Pinpoint the cell where the given text exists, returning its (x, y) midpoint coordinate. 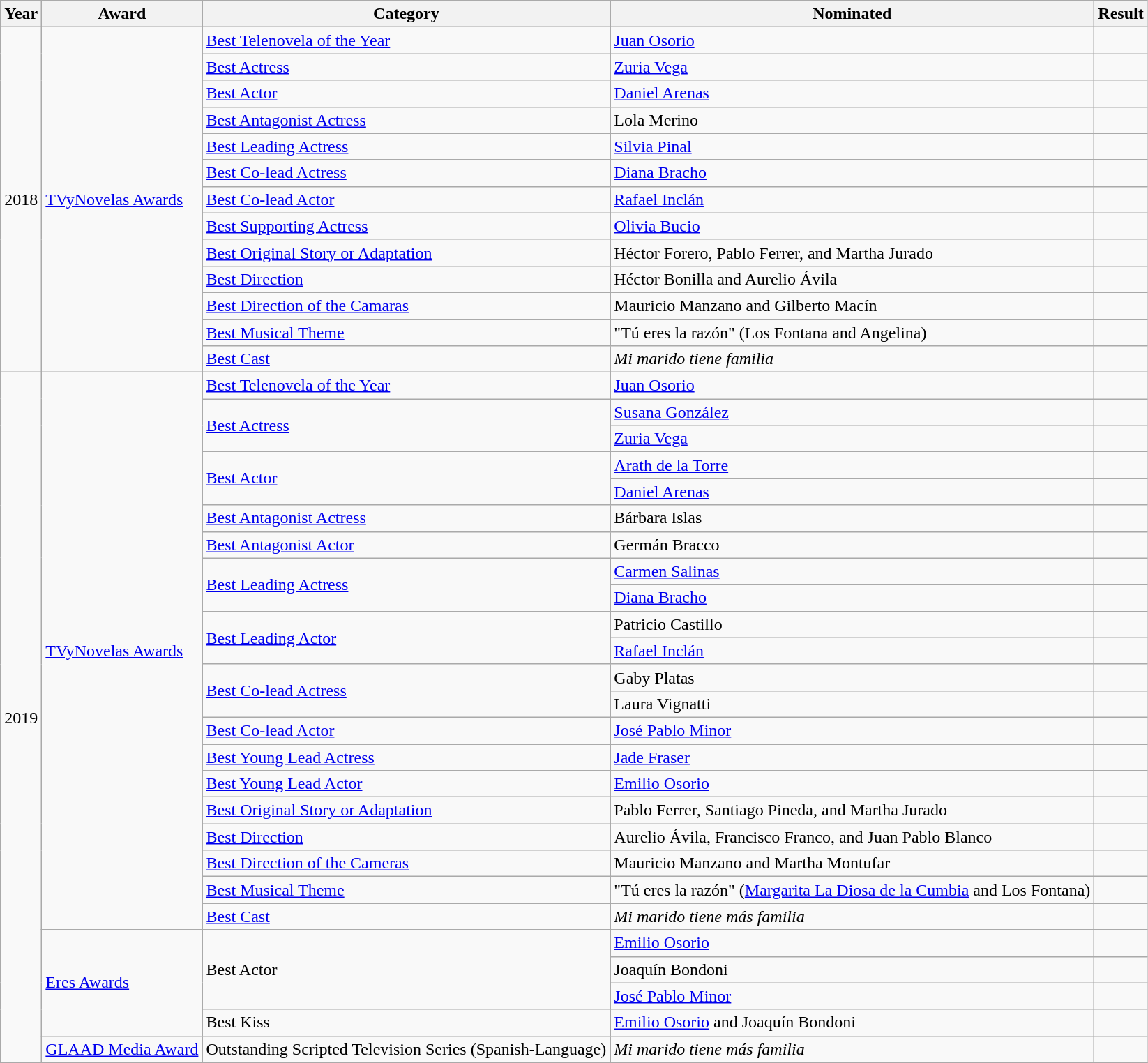
Jade Fraser (852, 757)
Best Leading Actor (406, 638)
Emilio Osorio and Joaquín Bondoni (852, 1023)
Héctor Forero, Pablo Ferrer, and Martha Jurado (852, 252)
GLAAD Media Award (122, 1049)
Patricio Castillo (852, 624)
Olivia Bucio (852, 226)
Mauricio Manzano and Gilberto Macín (852, 306)
Susana González (852, 412)
Aurelio Ávila, Francisco Franco, and Juan Pablo Blanco (852, 837)
Germán Bracco (852, 545)
Héctor Bonilla and Aurelio Ávila (852, 279)
Laura Vignatti (852, 704)
Joaquín Bondoni (852, 970)
Outstanding Scripted Television Series (Spanish-Language) (406, 1049)
Carmen Salinas (852, 571)
Category (406, 14)
Pablo Ferrer, Santiago Pineda, and Martha Jurado (852, 811)
"Tú eres la razón" (Los Fontana and Angelina) (852, 333)
2019 (21, 718)
Arath de la Torre (852, 465)
Mauricio Manzano and Martha Montufar (852, 864)
Best Young Lead Actress (406, 757)
Eres Awards (122, 983)
Year (21, 14)
Best Supporting Actress (406, 226)
Result (1121, 14)
Mi marido tiene familia (852, 359)
Lola Merino (852, 120)
Best Direction of the Cameras (406, 864)
Bárbara Islas (852, 518)
Gaby Platas (852, 677)
Award (122, 14)
"Tú eres la razón" (Margarita La Diosa de la Cumbia and Los Fontana) (852, 890)
Best Antagonist Actor (406, 545)
Best Young Lead Actor (406, 784)
2018 (21, 199)
Silvia Pinal (852, 146)
Best Kiss (406, 1023)
Best Direction of the Camaras (406, 306)
Nominated (852, 14)
